From the cell containing the given text, extract its center point as (x, y) coordinate. 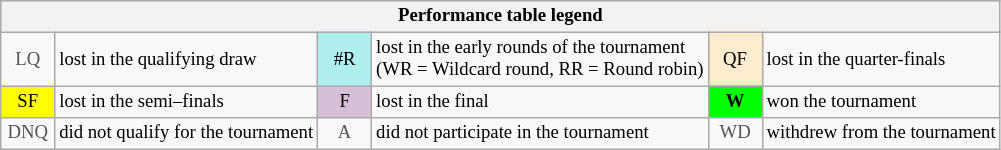
W (735, 102)
won the tournament (881, 102)
lost in the quarter-finals (881, 60)
A (345, 134)
lost in the final (540, 102)
#R (345, 60)
did not participate in the tournament (540, 134)
LQ (28, 60)
QF (735, 60)
F (345, 102)
WD (735, 134)
SF (28, 102)
Performance table legend (500, 16)
lost in the early rounds of the tournament(WR = Wildcard round, RR = Round robin) (540, 60)
lost in the semi–finals (186, 102)
DNQ (28, 134)
did not qualify for the tournament (186, 134)
withdrew from the tournament (881, 134)
lost in the qualifying draw (186, 60)
